Find where the given text appears and provide that cell's center as [X, Y] coordinate. 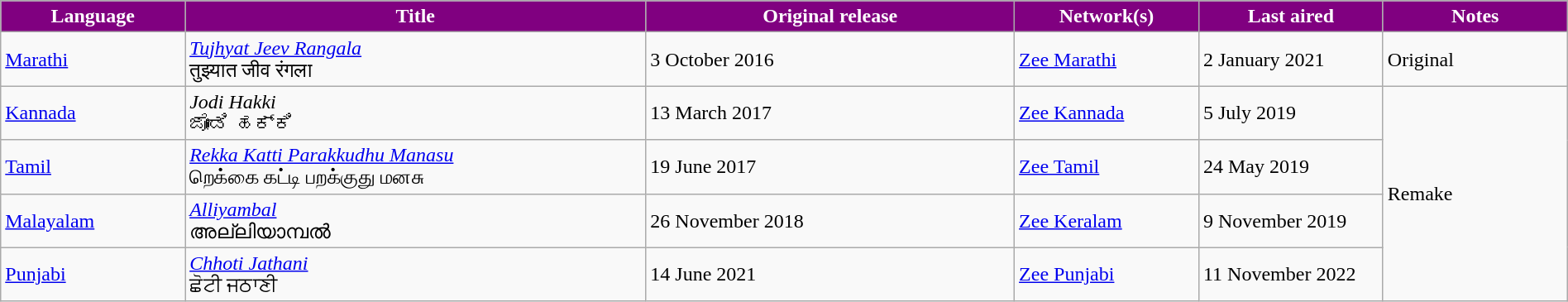
24 May 2019 [1290, 167]
Alliyambal അല്ലിയാമ്പൽ [415, 220]
Original [1475, 60]
Tujhyat Jeev Rangala तुझ्यात जीव रंगला [415, 60]
Network(s) [1107, 17]
2 January 2021 [1290, 60]
Title [415, 17]
Zee Marathi [1107, 60]
Original release [830, 17]
19 June 2017 [830, 167]
14 June 2021 [830, 275]
Kannada [93, 113]
Zee Kannada [1107, 113]
Chhoti Jathani ਛੋਟੀ ਜਠਾਣੀ [415, 275]
5 July 2019 [1290, 113]
Rekka Katti Parakkudhu Manasu றெக்கை கட்டி பறக்குது மனசு [415, 167]
Malayalam [93, 220]
26 November 2018 [830, 220]
9 November 2019 [1290, 220]
Remake [1475, 194]
11 November 2022 [1290, 275]
Notes [1475, 17]
13 March 2017 [830, 113]
Language [93, 17]
Marathi [93, 60]
3 October 2016 [830, 60]
Zee Tamil [1107, 167]
Last aired [1290, 17]
Tamil [93, 167]
Zee Keralam [1107, 220]
Punjabi [93, 275]
Jodi Hakki ಜೋಡಿ ಹಕ್ಕಿ [415, 113]
Zee Punjabi [1107, 275]
